Provide the (x, y) coordinate of the cell's center where the given text is located.  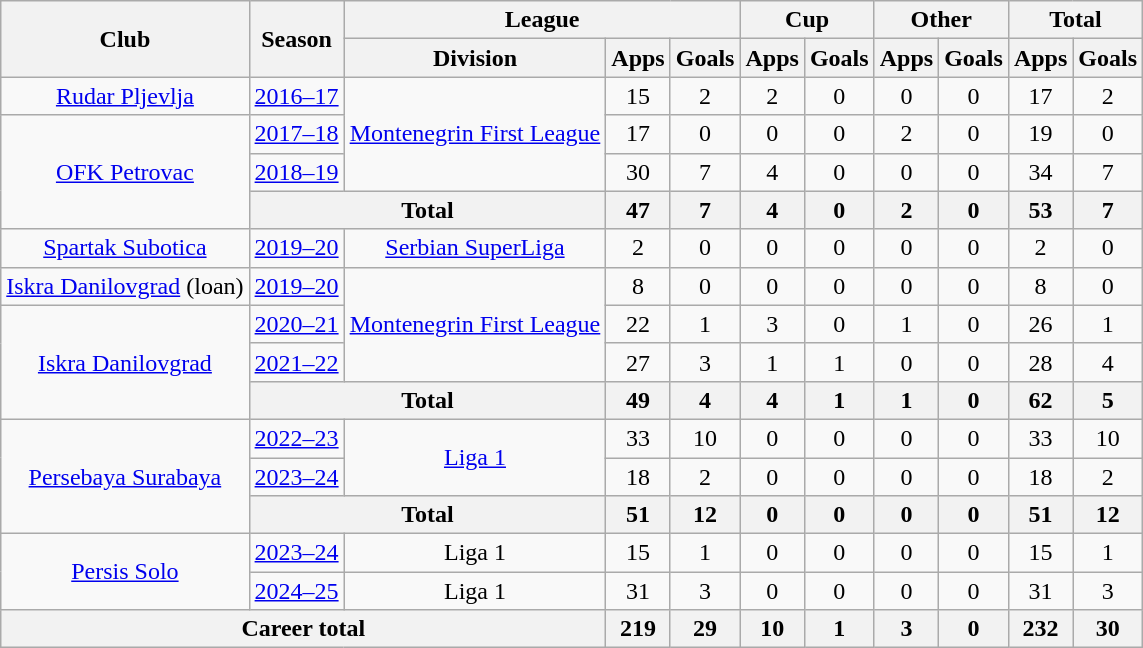
2020–21 (296, 324)
Persis Solo (125, 572)
Division (475, 58)
28 (1040, 362)
Iskra Danilovgrad (125, 362)
26 (1040, 324)
19 (1040, 134)
34 (1040, 172)
232 (1040, 629)
Club (125, 39)
53 (1040, 210)
Spartak Subotica (125, 248)
Career total (304, 629)
22 (638, 324)
League (542, 20)
2024–25 (296, 591)
2016–17 (296, 96)
49 (638, 400)
27 (638, 362)
2018–19 (296, 172)
Serbian SuperLiga (475, 248)
Other (941, 20)
Season (296, 39)
Iskra Danilovgrad (loan) (125, 286)
29 (705, 629)
Persebaya Surabaya (125, 476)
Rudar Pljevlja (125, 96)
62 (1040, 400)
2022–23 (296, 438)
5 (1108, 400)
219 (638, 629)
OFK Petrovac (125, 172)
2017–18 (296, 134)
Cup (807, 20)
47 (638, 210)
2021–22 (296, 362)
